Return (x, y) of the center of cell containing provided text 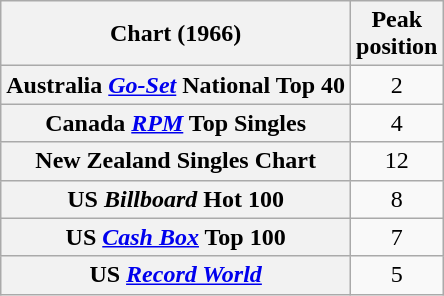
4 (397, 123)
Peakposition (397, 34)
New Zealand Singles Chart (176, 161)
US Billboard Hot 100 (176, 199)
Canada RPM Top Singles (176, 123)
US Cash Box Top 100 (176, 237)
8 (397, 199)
5 (397, 275)
7 (397, 237)
12 (397, 161)
Australia Go-Set National Top 40 (176, 85)
US Record World (176, 275)
2 (397, 85)
Chart (1966) (176, 34)
